Detect which cell encompasses the target text, then output its (X, Y) center coordinate. 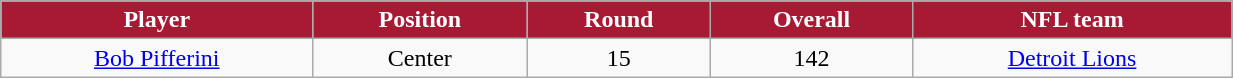
Bob Pifferini (157, 58)
Position (420, 20)
Center (420, 58)
Round (619, 20)
Overall (812, 20)
Detroit Lions (1072, 58)
142 (812, 58)
NFL team (1072, 20)
Player (157, 20)
15 (619, 58)
